For the text-containing cell, return its midpoint in [x, y] coordinate format. 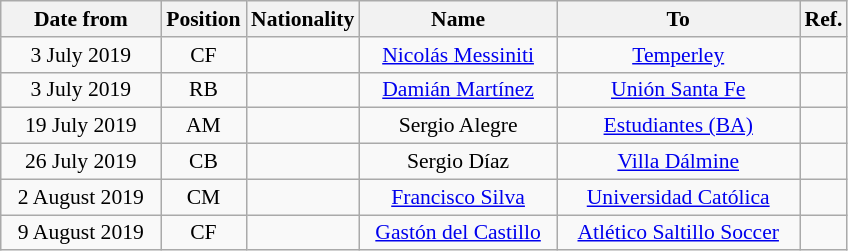
CB [204, 162]
Universidad Católica [678, 197]
Francisco Silva [458, 197]
Gastón del Castillo [458, 233]
19 July 2019 [81, 126]
Nicolás Messiniti [458, 55]
2 August 2019 [81, 197]
Estudiantes (BA) [678, 126]
Sergio Alegre [458, 126]
Damián Martínez [458, 90]
26 July 2019 [81, 162]
Unión Santa Fe [678, 90]
RB [204, 90]
Nationality [302, 19]
Sergio Díaz [458, 162]
AM [204, 126]
Ref. [824, 19]
Date from [81, 19]
9 August 2019 [81, 233]
Temperley [678, 55]
Villa Dálmine [678, 162]
CM [204, 197]
Atlético Saltillo Soccer [678, 233]
Name [458, 19]
To [678, 19]
Position [204, 19]
